Return the (x, y) coordinate for the center point of the cell that contains the specified text.  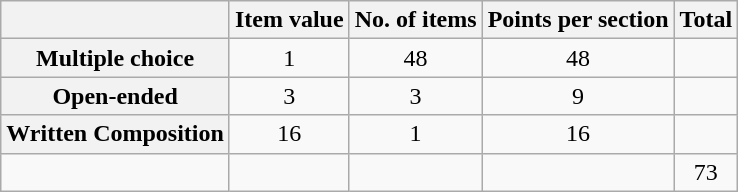
73 (706, 172)
No. of items (416, 20)
9 (578, 96)
Open-ended (116, 96)
Points per section (578, 20)
Written Composition (116, 134)
Multiple choice (116, 58)
Total (706, 20)
Item value (289, 20)
